Search for the cell housing the specified text and yield its [X, Y] center coordinate. 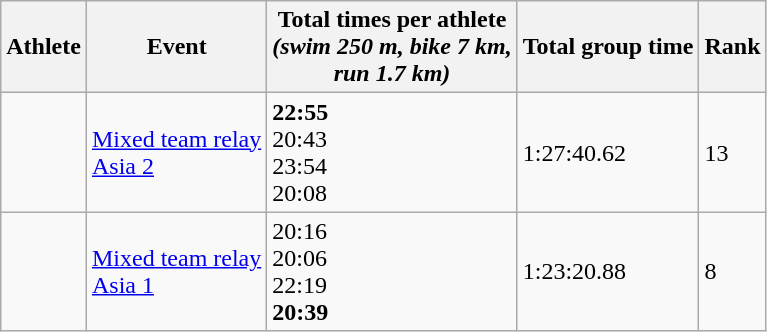
Rank [732, 47]
13 [732, 152]
Athlete [44, 47]
Mixed team relay Asia 2 [176, 152]
Event [176, 47]
20:1620:0622:1920:39 [392, 272]
8 [732, 272]
Mixed team relay Asia 1 [176, 272]
Total group time [608, 47]
22:5520:4323:5420:08 [392, 152]
Total times per athlete (swim 250 m, bike 7 km, run 1.7 km) [392, 47]
1:27:40.62 [608, 152]
1:23:20.88 [608, 272]
